Output the (x, y) coordinate of the center of the cell containing the given text.  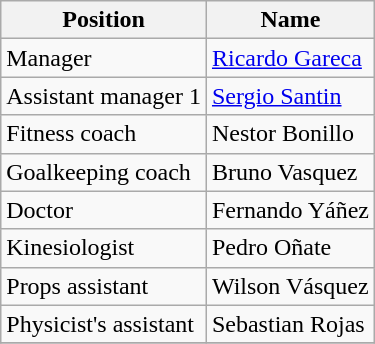
Sebastian Rojas (290, 324)
Doctor (104, 210)
Assistant manager 1 (104, 96)
Sergio Santin (290, 96)
Fernando Yáñez (290, 210)
Nestor Bonillo (290, 134)
Position (104, 20)
Pedro Oñate (290, 248)
Ricardo Gareca (290, 58)
Goalkeeping coach (104, 172)
Wilson Vásquez (290, 286)
Physicist's assistant (104, 324)
Props assistant (104, 286)
Bruno Vasquez (290, 172)
Fitness coach (104, 134)
Manager (104, 58)
Name (290, 20)
Kinesiologist (104, 248)
